Output the (X, Y) coordinate of the center of the cell containing the given text.  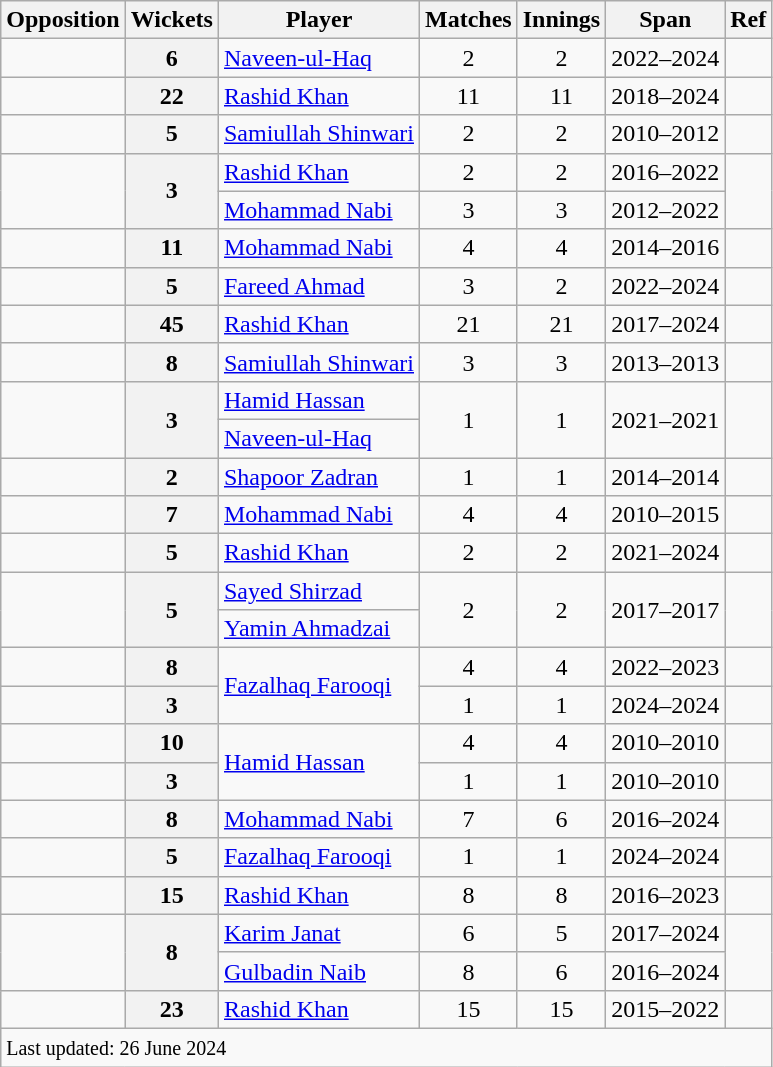
23 (172, 1009)
Shapoor Zadran (318, 477)
22 (172, 96)
2016–2022 (666, 172)
2017–2017 (666, 610)
2018–2024 (666, 96)
Yamin Ahmadzai (318, 629)
10 (172, 743)
2010–2012 (666, 134)
2021–2024 (666, 553)
Last updated: 26 June 2024 (386, 1047)
2010–2015 (666, 515)
Gulbadin Naib (318, 971)
2013–2013 (666, 362)
2014–2014 (666, 477)
Wickets (172, 20)
Matches (469, 20)
2016–2023 (666, 895)
Ref (748, 20)
Innings (561, 20)
2014–2016 (666, 248)
2021–2021 (666, 419)
2012–2022 (666, 210)
Opposition (63, 20)
Sayed Shirzad (318, 591)
Karim Janat (318, 933)
Span (666, 20)
Fareed Ahmad (318, 286)
2022–2023 (666, 667)
Player (318, 20)
2015–2022 (666, 1009)
45 (172, 324)
